Locate the cell with the specified text and output its (x, y) center coordinate. 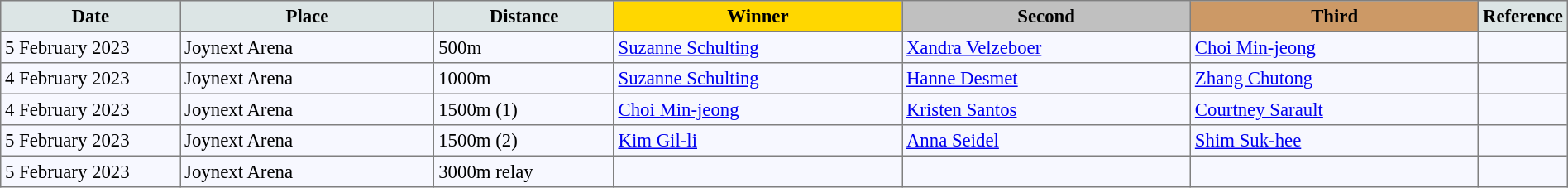
Winner (758, 17)
Date (91, 17)
Shim Suk-hee (1335, 141)
1000m (524, 79)
Reference (1523, 17)
1500m (1) (524, 109)
Third (1335, 17)
Kim Gil-li (758, 141)
500m (524, 47)
1500m (2) (524, 141)
3000m relay (524, 171)
Anna Seidel (1047, 141)
Kristen Santos (1047, 109)
Second (1047, 17)
Place (308, 17)
Zhang Chutong (1335, 79)
Xandra Velzeboer (1047, 47)
Hanne Desmet (1047, 79)
Distance (524, 17)
Courtney Sarault (1335, 109)
